Identify which cell holds the provided text, then report its [X, Y] central coordinate. 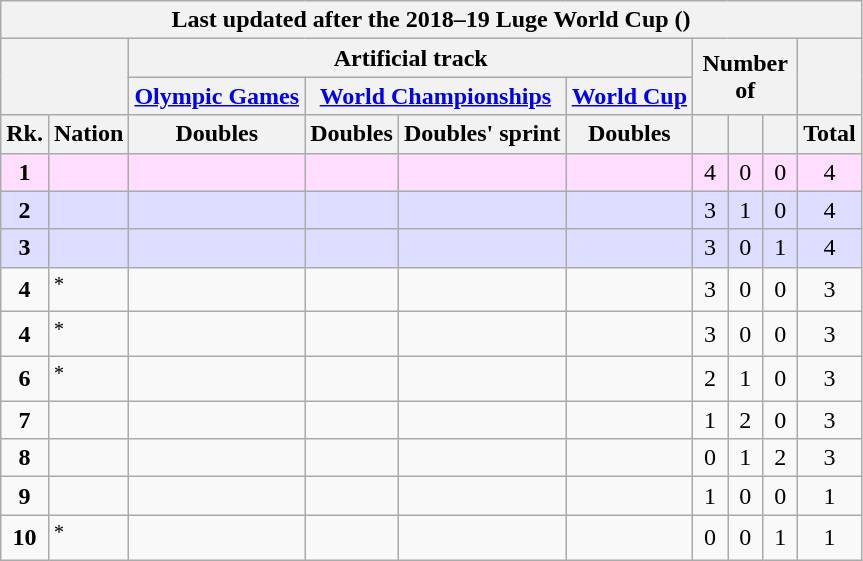
Rk. [25, 134]
Last updated after the 2018–19 Luge World Cup () [432, 20]
Doubles' sprint [482, 134]
World Championships [436, 96]
Nation [88, 134]
8 [25, 458]
Olympic Games [217, 96]
World Cup [629, 96]
9 [25, 496]
6 [25, 378]
Number of [746, 77]
Total [830, 134]
7 [25, 420]
Artificial track [411, 58]
10 [25, 538]
